Return (X, Y) of the center of cell containing provided text 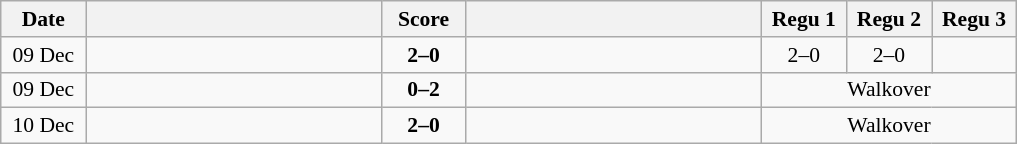
0–2 (424, 90)
Date (44, 19)
Score (424, 19)
Regu 1 (804, 19)
Regu 3 (974, 19)
10 Dec (44, 126)
Regu 2 (888, 19)
